For the text-containing cell, return its midpoint in (X, Y) coordinate format. 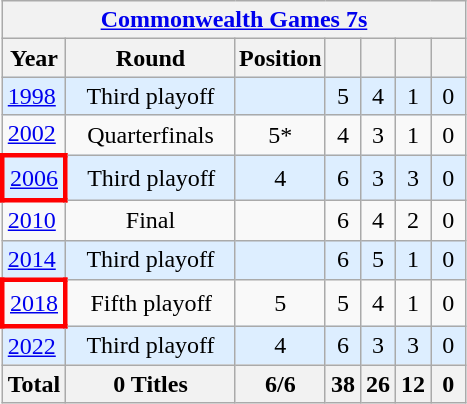
Round (150, 58)
12 (414, 384)
Position (280, 58)
2006 (34, 177)
6/6 (280, 384)
1998 (34, 96)
Total (34, 384)
Quarterfinals (150, 135)
2014 (34, 260)
2002 (34, 135)
26 (378, 384)
5* (280, 135)
Year (34, 58)
38 (342, 384)
Commonwealth Games 7s (234, 20)
Fifth playoff (150, 303)
Final (150, 220)
2018 (34, 303)
2 (414, 220)
0 Titles (150, 384)
2022 (34, 346)
2010 (34, 220)
